Return the (x, y) coordinate for the center point of the cell that contains the specified text.  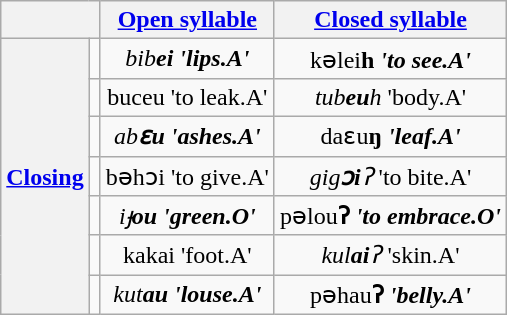
gigɔiʔ 'to bite.A' (390, 176)
tubeuh 'body.A' (390, 97)
kakai 'foot.A' (187, 255)
kulaiʔ 'skin.A' (390, 255)
abɛu 'ashes.A' (187, 136)
Closed syllable (390, 20)
bibei 'lips.A' (187, 59)
kutau 'louse.A' (187, 295)
buceu 'to leak.A' (187, 97)
kəleih 'to see.A' (390, 59)
Closing (45, 176)
daɛuŋ 'leaf.A' (390, 136)
iɟou 'green.O' (187, 216)
bəhɔi 'to give.A' (187, 176)
pəhauʔ 'belly.A' (390, 295)
pəlouʔ 'to embrace.O' (390, 216)
Open syllable (187, 20)
